For the text-containing cell, return its midpoint in (X, Y) coordinate format. 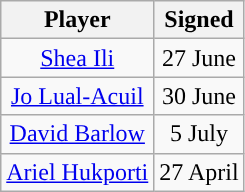
27 June (199, 58)
27 April (199, 172)
David Barlow (78, 134)
5 July (199, 134)
30 June (199, 96)
Player (78, 20)
Ariel Hukporti (78, 172)
Shea Ili (78, 58)
Jo Lual-Acuil (78, 96)
Signed (199, 20)
